Pinpoint the cell where the given text exists, returning its [x, y] midpoint coordinate. 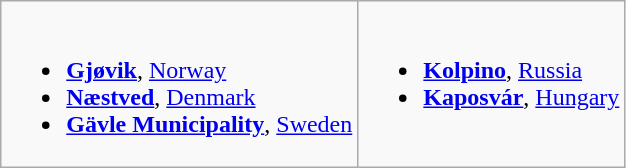
Gjøvik, Norway Næstved, Denmark Gävle Municipality, Sweden [180, 84]
Kolpino, Russia Kaposvár, Hungary [492, 84]
